Find where the given text appears and provide that cell's center as [x, y] coordinate. 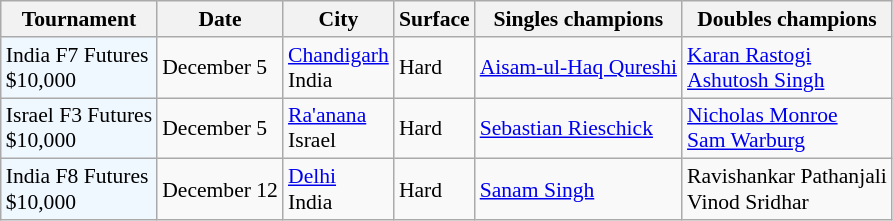
Ravishankar Pathanjali Vinod Sridhar [787, 190]
Aisam-ul-Haq Qureshi [578, 68]
Sebastian Rieschick [578, 128]
Sanam Singh [578, 190]
Surface [434, 19]
India F8 Futures$10,000 [79, 190]
December 12 [220, 190]
Singles champions [578, 19]
India F7 Futures$10,000 [79, 68]
Nicholas Monroe Sam Warburg [787, 128]
Karan Rastogi Ashutosh Singh [787, 68]
Israel F3 Futures$10,000 [79, 128]
ChandigarhIndia [338, 68]
Date [220, 19]
Ra'ananaIsrael [338, 128]
Tournament [79, 19]
Doubles champions [787, 19]
City [338, 19]
DelhiIndia [338, 190]
